Capture the cell that displays the provided text and extract its (X, Y) central coordinate. 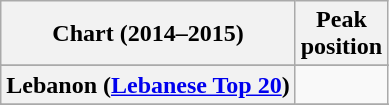
Chart (2014–2015) (148, 34)
Lebanon (Lebanese Top 20) (148, 85)
Peakposition (341, 34)
